From the cell containing the given text, extract its center point as [X, Y] coordinate. 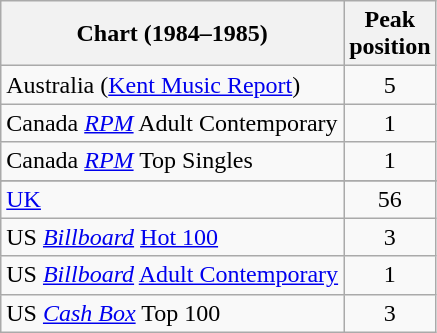
Canada RPM Top Singles [172, 161]
Peakposition [390, 34]
Australia (Kent Music Report) [172, 85]
56 [390, 199]
US Cash Box Top 100 [172, 313]
US Billboard Adult Contemporary [172, 275]
US Billboard Hot 100 [172, 237]
UK [172, 199]
Canada RPM Adult Contemporary [172, 123]
Chart (1984–1985) [172, 34]
5 [390, 85]
